Capture the cell that displays the provided text and extract its [X, Y] central coordinate. 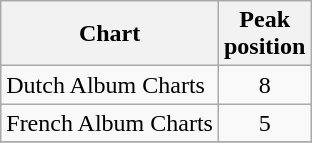
French Album Charts [110, 123]
Peakposition [264, 34]
5 [264, 123]
8 [264, 85]
Dutch Album Charts [110, 85]
Chart [110, 34]
